Identify which cell holds the provided text, then report its [x, y] central coordinate. 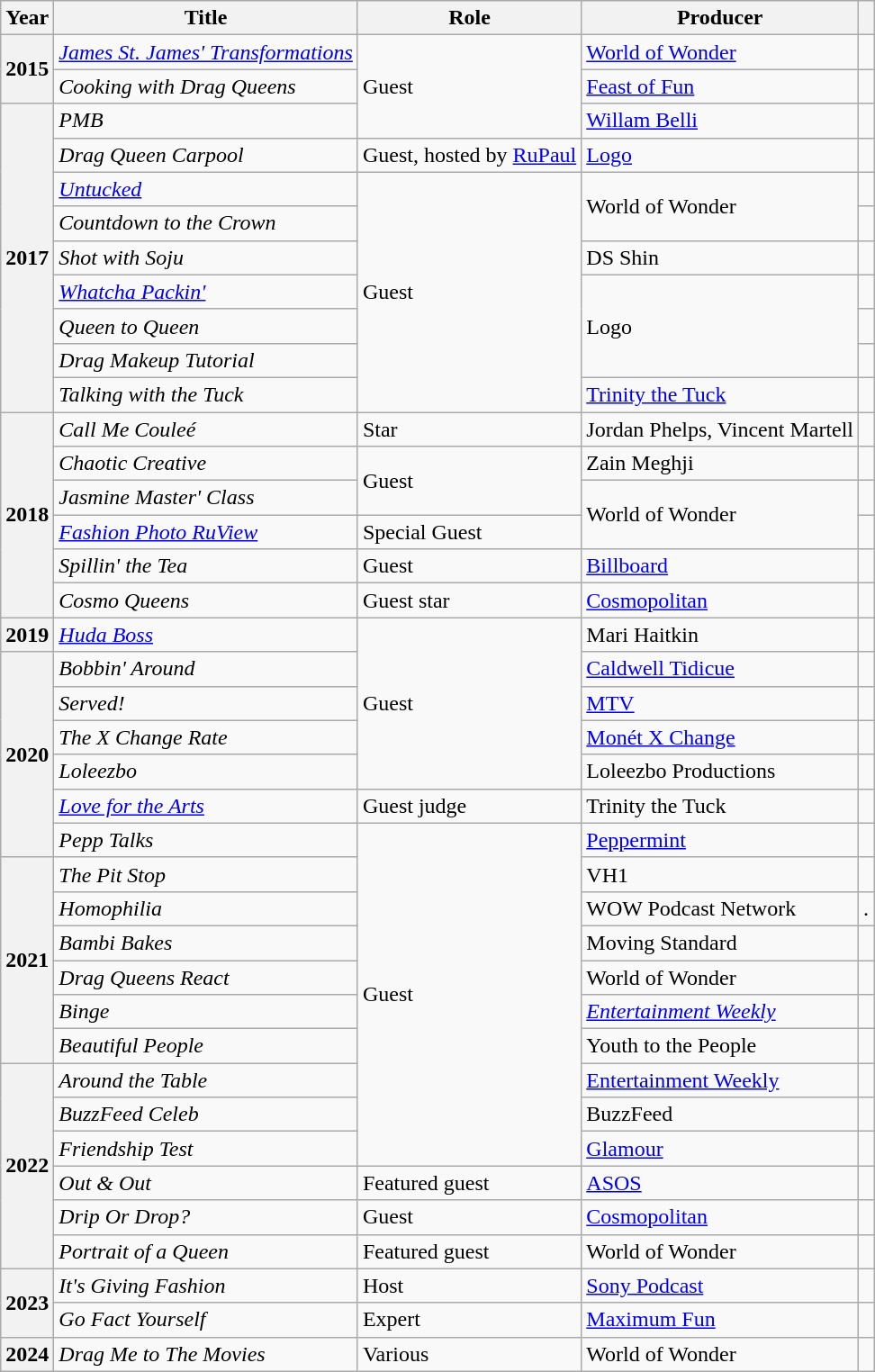
James St. James' Transformations [206, 52]
Drag Queens React [206, 977]
Go Fact Yourself [206, 1320]
Out & Out [206, 1183]
. [866, 908]
2021 [27, 960]
Special Guest [469, 532]
Host [469, 1286]
Billboard [720, 566]
Expert [469, 1320]
Drag Me to The Movies [206, 1354]
The Pit Stop [206, 874]
Year [27, 18]
Sony Podcast [720, 1286]
VH1 [720, 874]
Around the Table [206, 1080]
Homophilia [206, 908]
Zain Meghji [720, 464]
Whatcha Packin' [206, 292]
Bobbin' Around [206, 669]
2015 [27, 69]
Moving Standard [720, 943]
It's Giving Fashion [206, 1286]
Guest star [469, 600]
2017 [27, 257]
Various [469, 1354]
Loleezbo Productions [720, 772]
2022 [27, 1166]
Served! [206, 703]
Cooking with Drag Queens [206, 86]
Peppermint [720, 840]
Bambi Bakes [206, 943]
Guest judge [469, 806]
2023 [27, 1303]
Caldwell Tidicue [720, 669]
Feast of Fun [720, 86]
Maximum Fun [720, 1320]
Fashion Photo RuView [206, 532]
Friendship Test [206, 1149]
Producer [720, 18]
ASOS [720, 1183]
Glamour [720, 1149]
PMB [206, 121]
Cosmo Queens [206, 600]
Youth to the People [720, 1046]
Monét X Change [720, 737]
Countdown to the Crown [206, 223]
Untucked [206, 189]
Drag Makeup Tutorial [206, 360]
Call Me Couleé [206, 429]
2019 [27, 635]
2020 [27, 754]
Jasmine Master' Class [206, 498]
Drag Queen Carpool [206, 155]
2024 [27, 1354]
Jordan Phelps, Vincent Martell [720, 429]
Title [206, 18]
Shot with Soju [206, 257]
Drip Or Drop? [206, 1217]
BuzzFeed Celeb [206, 1115]
MTV [720, 703]
Mari Haitkin [720, 635]
Portrait of a Queen [206, 1251]
2018 [27, 515]
Chaotic Creative [206, 464]
Star [469, 429]
Role [469, 18]
Binge [206, 1012]
DS Shin [720, 257]
The X Change Rate [206, 737]
BuzzFeed [720, 1115]
Talking with the Tuck [206, 394]
Willam Belli [720, 121]
Spillin' the Tea [206, 566]
Loleezbo [206, 772]
Love for the Arts [206, 806]
WOW Podcast Network [720, 908]
Beautiful People [206, 1046]
Pepp Talks [206, 840]
Queen to Queen [206, 326]
Huda Boss [206, 635]
Guest, hosted by RuPaul [469, 155]
